Return (X, Y) of the center of cell containing provided text 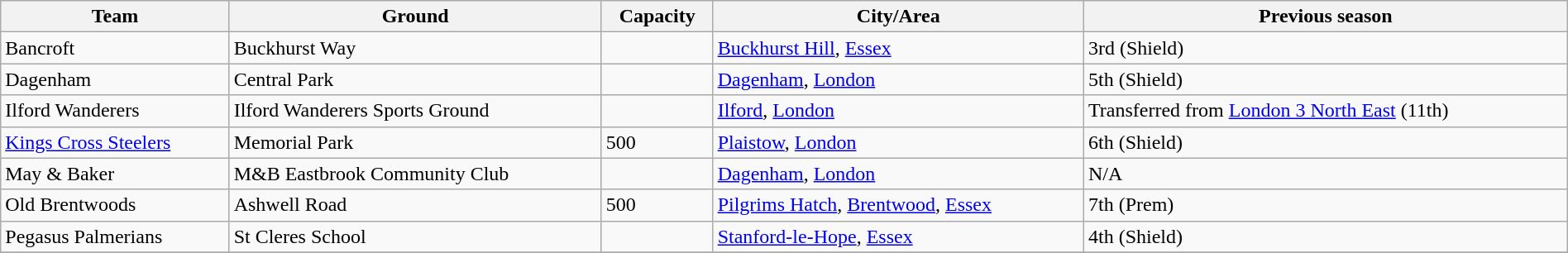
Stanford-le-Hope, Essex (898, 236)
4th (Shield) (1325, 236)
Plaistow, London (898, 142)
5th (Shield) (1325, 79)
Memorial Park (415, 142)
M&B Eastbrook Community Club (415, 174)
Kings Cross Steelers (115, 142)
Dagenham (115, 79)
Previous season (1325, 17)
City/Area (898, 17)
3rd (Shield) (1325, 48)
Old Brentwoods (115, 205)
Ground (415, 17)
May & Baker (115, 174)
Team (115, 17)
Pegasus Palmerians (115, 236)
Ilford Wanderers Sports Ground (415, 111)
Ashwell Road (415, 205)
St Cleres School (415, 236)
Buckhurst Way (415, 48)
Ilford Wanderers (115, 111)
6th (Shield) (1325, 142)
Transferred from London 3 North East (11th) (1325, 111)
Central Park (415, 79)
Capacity (657, 17)
N/A (1325, 174)
Pilgrims Hatch, Brentwood, Essex (898, 205)
7th (Prem) (1325, 205)
Buckhurst Hill, Essex (898, 48)
Ilford, London (898, 111)
Bancroft (115, 48)
